Return the (X, Y) coordinate for the center point of the cell that contains the specified text.  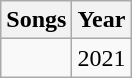
Year (102, 20)
2021 (102, 58)
Songs (36, 20)
